From the cell containing the given text, extract its center point as (x, y) coordinate. 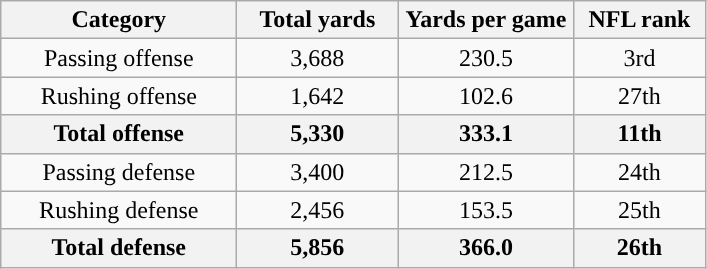
153.5 (486, 210)
24th (640, 172)
Yards per game (486, 20)
366.0 (486, 248)
5,856 (318, 248)
Rushing defense (119, 210)
NFL rank (640, 20)
Total defense (119, 248)
1,642 (318, 96)
102.6 (486, 96)
25th (640, 210)
3,688 (318, 58)
Passing defense (119, 172)
Total yards (318, 20)
5,330 (318, 134)
230.5 (486, 58)
27th (640, 96)
333.1 (486, 134)
2,456 (318, 210)
26th (640, 248)
Rushing offense (119, 96)
3rd (640, 58)
11th (640, 134)
212.5 (486, 172)
Passing offense (119, 58)
Category (119, 20)
Total offense (119, 134)
3,400 (318, 172)
